Return the (X, Y) coordinate for the center point of the cell that contains the specified text.  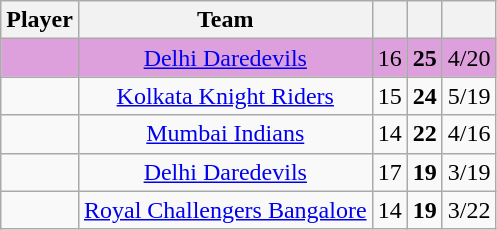
Kolkata Knight Riders (225, 96)
17 (390, 172)
Player (40, 20)
4/16 (469, 134)
16 (390, 58)
3/19 (469, 172)
25 (424, 58)
3/22 (469, 210)
4/20 (469, 58)
22 (424, 134)
Royal Challengers Bangalore (225, 210)
Mumbai Indians (225, 134)
15 (390, 96)
5/19 (469, 96)
Team (225, 20)
24 (424, 96)
